Return the (x, y) coordinate for the center point of the cell that contains the specified text.  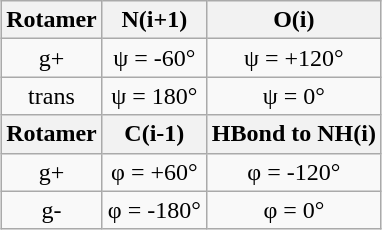
HBond to NH(i) (294, 134)
ψ = 180° (154, 96)
g- (52, 210)
φ = 0° (294, 210)
ψ = +120° (294, 58)
O(i) (294, 20)
C(i-1) (154, 134)
ψ = -60° (154, 58)
φ = -120° (294, 172)
trans (52, 96)
φ = -180° (154, 210)
φ = +60° (154, 172)
ψ = 0° (294, 96)
N(i+1) (154, 20)
